For the text-containing cell, return its midpoint in [X, Y] coordinate format. 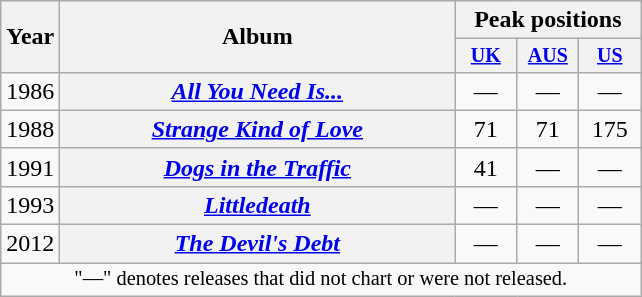
US [610, 56]
The Devil's Debt [258, 244]
1993 [30, 205]
1988 [30, 129]
Year [30, 37]
Peak positions [548, 20]
Dogs in the Traffic [258, 167]
"—" denotes releases that did not chart or were not released. [321, 280]
Album [258, 37]
175 [610, 129]
All You Need Is... [258, 91]
2012 [30, 244]
1991 [30, 167]
UK [486, 56]
Strange Kind of Love [258, 129]
41 [486, 167]
1986 [30, 91]
AUS [548, 56]
Littledeath [258, 205]
